Provide the [X, Y] coordinate of the cell's center where the given text is located.  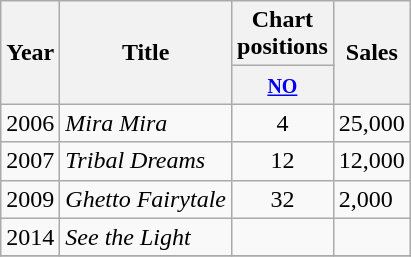
Tribal Dreams [146, 161]
2,000 [372, 199]
2007 [30, 161]
See the Light [146, 237]
12 [283, 161]
25,000 [372, 123]
Sales [372, 52]
2009 [30, 199]
2014 [30, 237]
Year [30, 52]
2006 [30, 123]
Title [146, 52]
NO [283, 85]
4 [283, 123]
Mira Mira [146, 123]
32 [283, 199]
12,000 [372, 161]
Ghetto Fairytale [146, 199]
Chart positions [283, 34]
